For the text-containing cell, return its midpoint in (x, y) coordinate format. 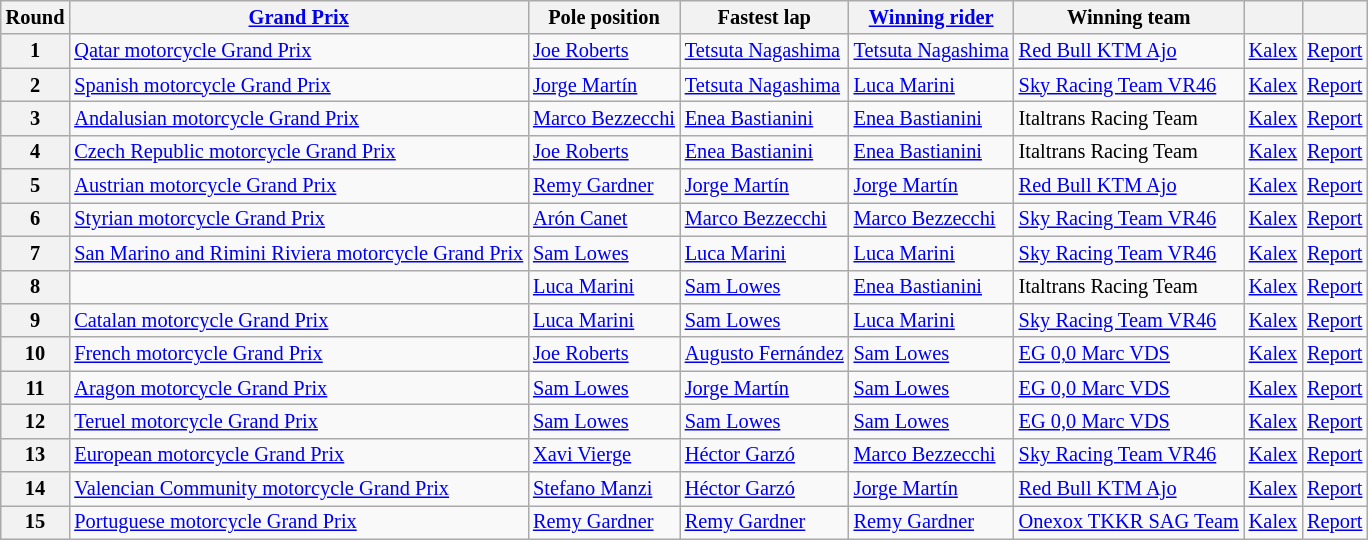
14 (36, 489)
Portuguese motorcycle Grand Prix (298, 522)
15 (36, 522)
Styrian motorcycle Grand Prix (298, 219)
Onexox TKKR SAG Team (1129, 522)
Augusto Fernández (764, 354)
9 (36, 320)
Grand Prix (298, 17)
Qatar motorcycle Grand Prix (298, 51)
13 (36, 455)
3 (36, 118)
Andalusian motorcycle Grand Prix (298, 118)
Xavi Vierge (604, 455)
10 (36, 354)
1 (36, 51)
Teruel motorcycle Grand Prix (298, 421)
Aragon motorcycle Grand Prix (298, 388)
12 (36, 421)
11 (36, 388)
7 (36, 253)
Pole position (604, 17)
Stefano Manzi (604, 489)
8 (36, 287)
Czech Republic motorcycle Grand Prix (298, 152)
European motorcycle Grand Prix (298, 455)
4 (36, 152)
Fastest lap (764, 17)
Catalan motorcycle Grand Prix (298, 320)
Winning team (1129, 17)
Austrian motorcycle Grand Prix (298, 186)
Round (36, 17)
5 (36, 186)
Winning rider (932, 17)
French motorcycle Grand Prix (298, 354)
Valencian Community motorcycle Grand Prix (298, 489)
6 (36, 219)
Arón Canet (604, 219)
Spanish motorcycle Grand Prix (298, 85)
San Marino and Rimini Riviera motorcycle Grand Prix (298, 253)
2 (36, 85)
